Search for the cell housing the specified text and yield its [x, y] center coordinate. 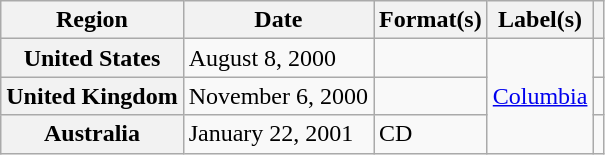
Australia [92, 134]
United Kingdom [92, 96]
Format(s) [431, 20]
January 22, 2001 [278, 134]
August 8, 2000 [278, 58]
Region [92, 20]
Label(s) [540, 20]
United States [92, 58]
CD [431, 134]
November 6, 2000 [278, 96]
Columbia [540, 96]
Date [278, 20]
